Provide the [x, y] coordinate of the cell's center where the given text is located.  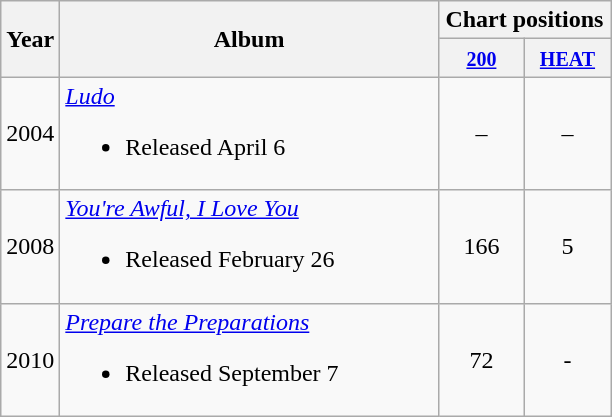
200 [481, 58]
Album [250, 39]
2004 [30, 134]
2010 [30, 360]
Prepare the PreparationsReleased September 7 [250, 360]
HEAT [567, 58]
- [567, 360]
LudoReleased April 6 [250, 134]
5 [567, 246]
You're Awful, I Love YouReleased February 26 [250, 246]
Year [30, 39]
Chart positions [524, 20]
2008 [30, 246]
72 [481, 360]
166 [481, 246]
